Return (X, Y) of the center of cell containing provided text 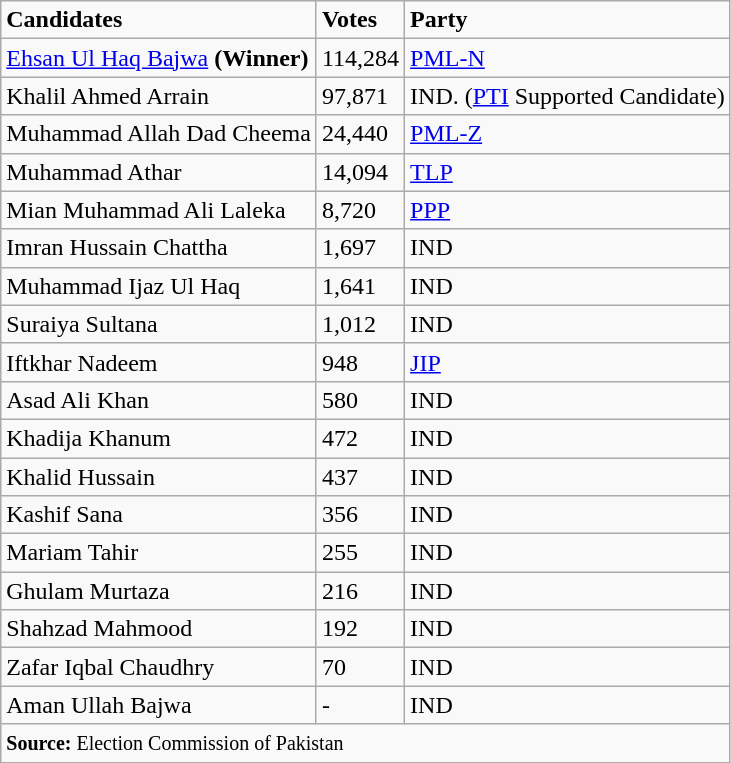
Imran Hussain Chattha (159, 248)
- (360, 705)
PML-Z (568, 134)
Muhammad Ijaz Ul Haq (159, 286)
Candidates (159, 20)
580 (360, 400)
Source: Election Commission of Pakistan (366, 743)
Muhammad Allah Dad Cheema (159, 134)
14,094 (360, 172)
Ehsan Ul Haq Bajwa (Winner) (159, 58)
Khadija Khanum (159, 438)
24,440 (360, 134)
255 (360, 553)
216 (360, 591)
437 (360, 477)
TLP (568, 172)
Zafar Iqbal Chaudhry (159, 667)
PPP (568, 210)
Iftkhar Nadeem (159, 362)
70 (360, 667)
948 (360, 362)
1,641 (360, 286)
Khalil Ahmed Arrain (159, 96)
114,284 (360, 58)
IND. (PTI Supported Candidate) (568, 96)
Shahzad Mahmood (159, 629)
JIP (568, 362)
8,720 (360, 210)
Mian Muhammad Ali Laleka (159, 210)
97,871 (360, 96)
Aman Ullah Bajwa (159, 705)
192 (360, 629)
472 (360, 438)
1,697 (360, 248)
1,012 (360, 324)
Asad Ali Khan (159, 400)
356 (360, 515)
Muhammad Athar (159, 172)
Votes (360, 20)
PML-N (568, 58)
Suraiya Sultana (159, 324)
Khalid Hussain (159, 477)
Party (568, 20)
Ghulam Murtaza (159, 591)
Kashif Sana (159, 515)
Mariam Tahir (159, 553)
